Return (x, y) of the center of cell containing provided text 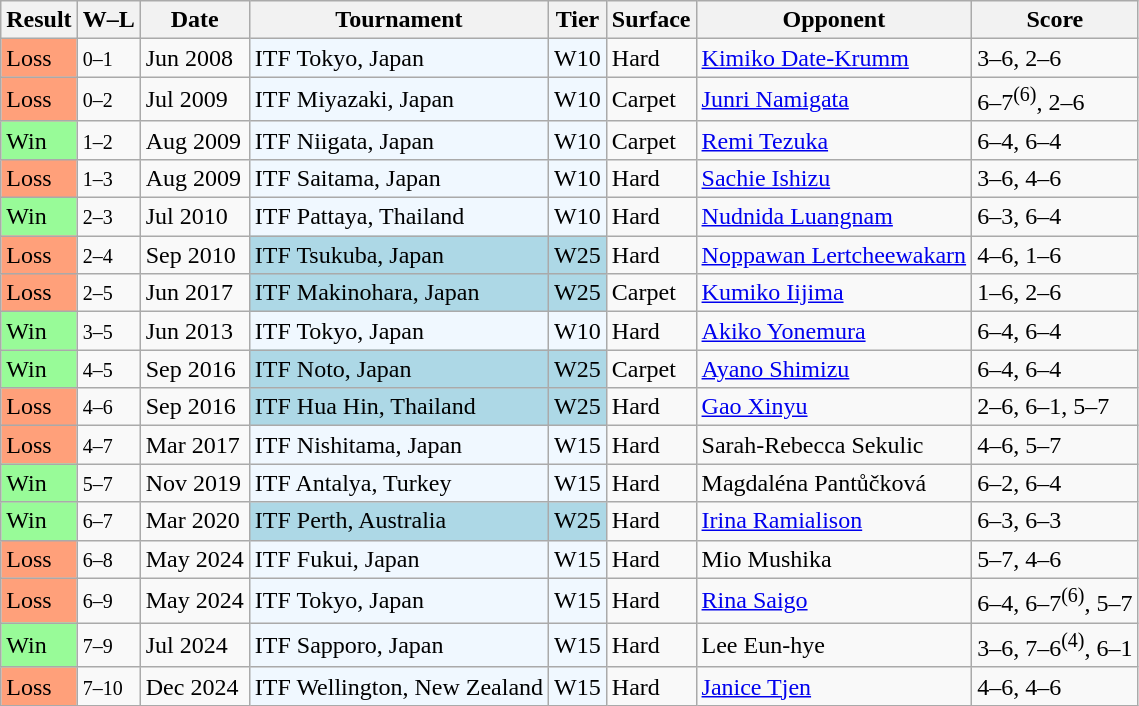
2–3 (108, 217)
Date (194, 20)
7–10 (108, 686)
ITF Saitama, Japan (398, 178)
Jul 2024 (194, 646)
Akiko Yonemura (834, 331)
Mar 2020 (194, 521)
Magdaléna Pantůčková (834, 483)
Rina Saigo (834, 600)
6–3, 6–4 (1055, 217)
Tournament (398, 20)
2–5 (108, 293)
ITF Noto, Japan (398, 369)
0–2 (108, 100)
5–7, 4–6 (1055, 559)
4–6, 4–6 (1055, 686)
Surface (651, 20)
ITF Sapporo, Japan (398, 646)
Kumiko Iijima (834, 293)
Nudnida Luangnam (834, 217)
ITF Miyazaki, Japan (398, 100)
1–6, 2–6 (1055, 293)
ITF Antalya, Turkey (398, 483)
Remi Tezuka (834, 140)
Kimiko Date-Krumm (834, 58)
Sachie Ishizu (834, 178)
6–3, 6–3 (1055, 521)
Score (1055, 20)
Mar 2017 (194, 445)
Lee Eun-hye (834, 646)
ITF Niigata, Japan (398, 140)
Junri Namigata (834, 100)
6–7 (108, 521)
ITF Nishitama, Japan (398, 445)
ITF Makinohara, Japan (398, 293)
5–7 (108, 483)
4–6, 1–6 (1055, 255)
Opponent (834, 20)
3–6, 7–6(4), 6–1 (1055, 646)
ITF Tsukuba, Japan (398, 255)
ITF Perth, Australia (398, 521)
Mio Mushika (834, 559)
1–3 (108, 178)
Jul 2010 (194, 217)
0–1 (108, 58)
3–5 (108, 331)
Result (39, 20)
6–4, 6–7(6), 5–7 (1055, 600)
2–4 (108, 255)
4–6 (108, 407)
4–6, 5–7 (1055, 445)
6–2, 6–4 (1055, 483)
6–8 (108, 559)
ITF Fukui, Japan (398, 559)
Irina Ramialison (834, 521)
Janice Tjen (834, 686)
Ayano Shimizu (834, 369)
Noppawan Lertcheewakarn (834, 255)
6–9 (108, 600)
4–7 (108, 445)
2–6, 6–1, 5–7 (1055, 407)
Tier (578, 20)
3–6, 4–6 (1055, 178)
Sarah-Rebecca Sekulic (834, 445)
ITF Hua Hin, Thailand (398, 407)
7–9 (108, 646)
ITF Wellington, New Zealand (398, 686)
ITF Pattaya, Thailand (398, 217)
4–5 (108, 369)
Jun 2017 (194, 293)
Nov 2019 (194, 483)
Gao Xinyu (834, 407)
Dec 2024 (194, 686)
Sep 2010 (194, 255)
Jul 2009 (194, 100)
Jun 2008 (194, 58)
W–L (108, 20)
3–6, 2–6 (1055, 58)
1–2 (108, 140)
Jun 2013 (194, 331)
6–7(6), 2–6 (1055, 100)
